Provide the [X, Y] coordinate of the cell's center where the given text is located.  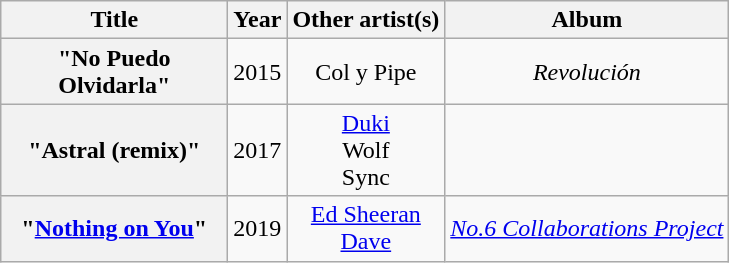
Other artist(s) [366, 20]
Album [587, 20]
Revolución [587, 72]
"Nothing on You" [114, 228]
2015 [258, 72]
Title [114, 20]
Ed SheeranDave [366, 228]
Year [258, 20]
DukiWolfSync [366, 150]
"Astral (remix)" [114, 150]
Col y Pipe [366, 72]
No.6 Collaborations Project [587, 228]
2019 [258, 228]
"No Puedo Olvidarla" [114, 72]
2017 [258, 150]
